Determine the (X, Y) coordinate at the center of the cell enclosing the given text.  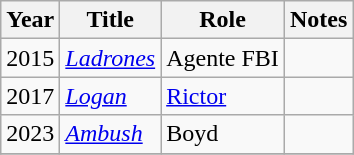
Boyd (223, 134)
Year (30, 20)
Notes (318, 20)
Agente FBI (223, 58)
Logan (110, 96)
2017 (30, 96)
2015 (30, 58)
Role (223, 20)
2023 (30, 134)
Ladrones (110, 58)
Ambush (110, 134)
Title (110, 20)
Rictor (223, 96)
